Find where the given text appears and provide that cell's center as [X, Y] coordinate. 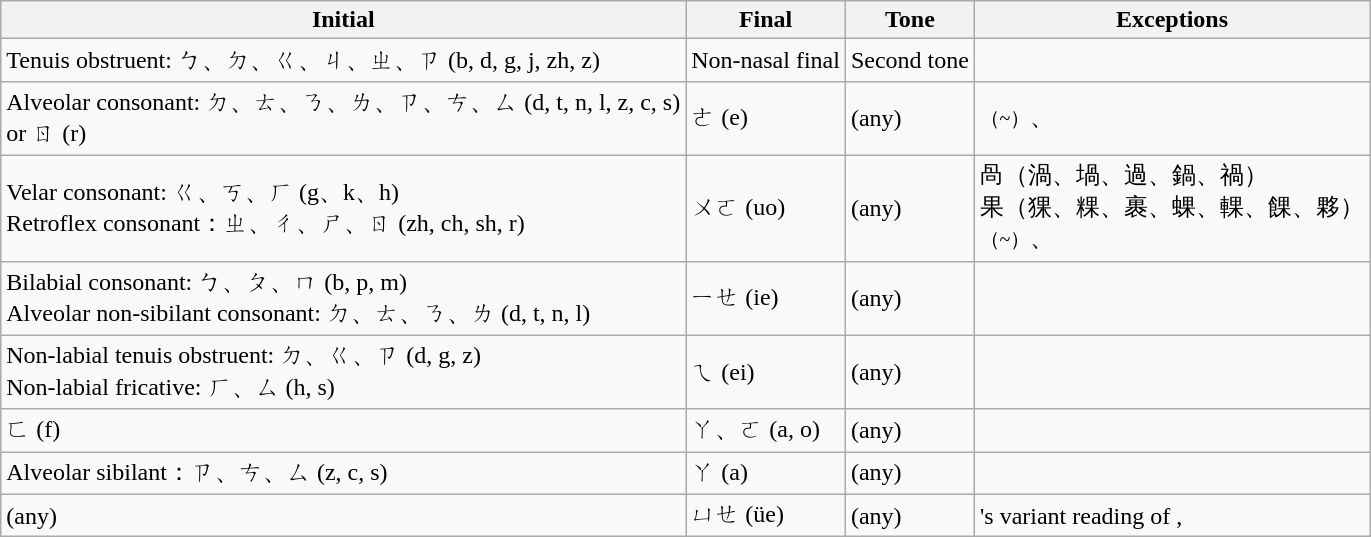
Second tone [910, 60]
ㄨㄛ (uo) [766, 208]
ㄈ (f) [344, 430]
Alveolar sibilant：ㄗ、ㄘ、ㄙ (z, c, s) [344, 474]
ㄩㄝ (üe) [766, 516]
ㄚ (a) [766, 474]
ㄟ (ei) [766, 372]
ㄜ (e) [766, 118]
ㄚ、ㄛ (a, o) [766, 430]
Initial [344, 20]
's variant reading of , [1172, 516]
Alveolar consonant: ㄉ、ㄊ、ㄋ、ㄌ、ㄗ、ㄘ、ㄙ (d, t, n, l, z, c, s)or ㄖ (r) [344, 118]
Velar consonant: ㄍ、ㄎ、ㄏ (g、k、h)Retroflex consonant：ㄓ、ㄔ、ㄕ、ㄖ (zh, ch, sh, r) [344, 208]
Exceptions [1172, 20]
Non-nasal final [766, 60]
Tenuis obstruent: ㄅ、ㄉ、ㄍ、ㄐ、ㄓ、ㄗ (b, d, g, j, zh, z) [344, 60]
Final [766, 20]
Bilabial consonant: ㄅ、ㄆ、ㄇ (b, p, m)Alveolar non-sibilant consonant: ㄉ、ㄊ、ㄋ、ㄌ (d, t, n, l) [344, 298]
（~）、 [1172, 118]
ㄧㄝ (ie) [766, 298]
咼（渦、堝、過、鍋、禍）果（猓、粿、裹、蜾、輠、餜、夥）（~）、 [1172, 208]
Tone [910, 20]
Non-labial tenuis obstruent: ㄉ、ㄍ、ㄗ (d, g, z)Non-labial fricative: ㄏ、ㄙ (h, s) [344, 372]
